Pinpoint the cell where the given text exists, returning its [x, y] midpoint coordinate. 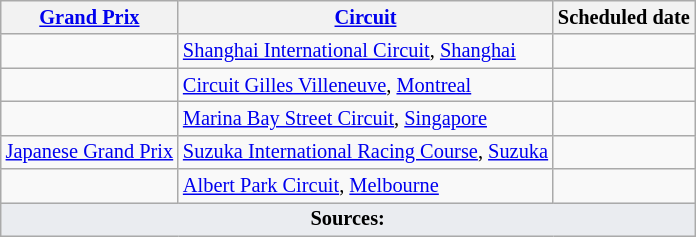
Grand Prix [90, 17]
Circuit [366, 17]
Sources: [348, 219]
Suzuka International Racing Course, Suzuka [366, 152]
Japanese Grand Prix [90, 152]
Circuit Gilles Villeneuve, Montreal [366, 85]
Shanghai International Circuit, Shanghai [366, 51]
Scheduled date [624, 17]
Albert Park Circuit, Melbourne [366, 186]
Marina Bay Street Circuit, Singapore [366, 118]
